Detect which cell encompasses the target text, then output its (X, Y) center coordinate. 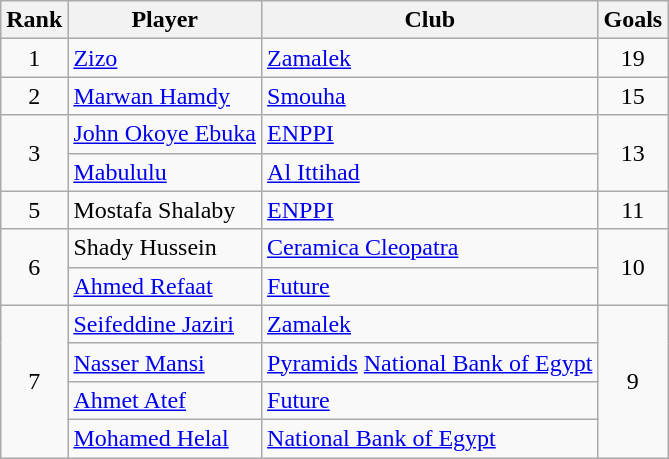
Ahmet Atef (165, 400)
6 (34, 267)
11 (633, 210)
19 (633, 58)
Seifeddine Jaziri (165, 324)
2 (34, 96)
Rank (34, 20)
5 (34, 210)
Smouha (430, 96)
10 (633, 267)
15 (633, 96)
Marwan Hamdy (165, 96)
Nasser Mansi (165, 362)
3 (34, 153)
Shady Hussein (165, 248)
Goals (633, 20)
Al Ittihad (430, 172)
Mabululu (165, 172)
Mostafa Shalaby (165, 210)
7 (34, 381)
Zizo (165, 58)
Club (430, 20)
John Okoye Ebuka (165, 134)
1 (34, 58)
Ahmed Refaat (165, 286)
9 (633, 381)
Ceramica Cleopatra (430, 248)
National Bank of Egypt (430, 438)
Mohamed Helal (165, 438)
13 (633, 153)
Player (165, 20)
Pyramids National Bank of Egypt (430, 362)
